From the cell containing the given text, extract its center point as [x, y] coordinate. 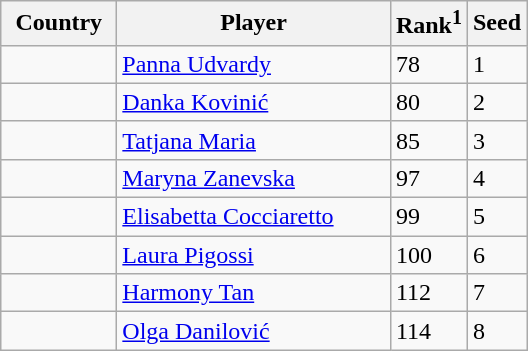
112 [428, 293]
100 [428, 255]
85 [428, 140]
Olga Danilović [254, 331]
78 [428, 64]
114 [428, 331]
99 [428, 217]
8 [496, 331]
5 [496, 217]
Rank1 [428, 24]
80 [428, 102]
1 [496, 64]
6 [496, 255]
4 [496, 178]
Tatjana Maria [254, 140]
Harmony Tan [254, 293]
Laura Pigossi [254, 255]
3 [496, 140]
Seed [496, 24]
97 [428, 178]
Player [254, 24]
Country [59, 24]
Panna Udvardy [254, 64]
7 [496, 293]
Danka Kovinić [254, 102]
Elisabetta Cocciaretto [254, 217]
2 [496, 102]
Maryna Zanevska [254, 178]
